Capture the cell that displays the provided text and extract its [X, Y] central coordinate. 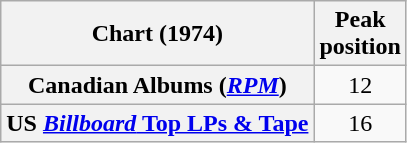
16 [360, 123]
Peak position [360, 34]
US Billboard Top LPs & Tape [158, 123]
12 [360, 85]
Chart (1974) [158, 34]
Canadian Albums (RPM) [158, 85]
